Output the (X, Y) coordinate of the center of the cell containing the given text.  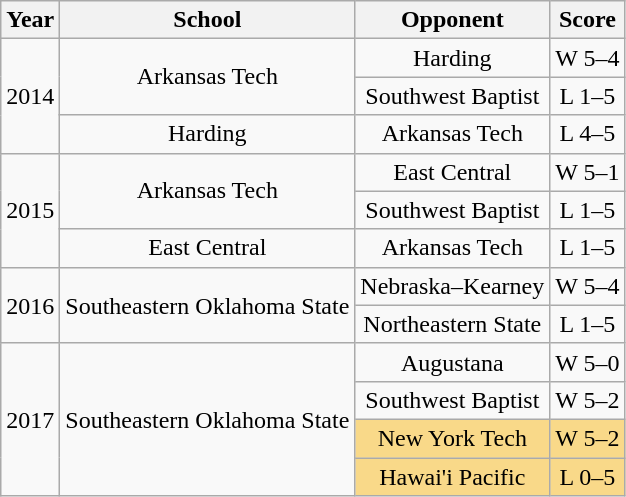
Hawai'i Pacific (452, 477)
L 0–5 (588, 477)
Northeastern State (452, 324)
Augustana (452, 362)
2017 (30, 419)
W 5–0 (588, 362)
2015 (30, 210)
School (208, 20)
New York Tech (452, 438)
W 5–1 (588, 172)
Nebraska–Kearney (452, 286)
Score (588, 20)
L 4–5 (588, 134)
2016 (30, 305)
Year (30, 20)
Opponent (452, 20)
2014 (30, 96)
